From the cell containing the given text, extract its center point as [X, Y] coordinate. 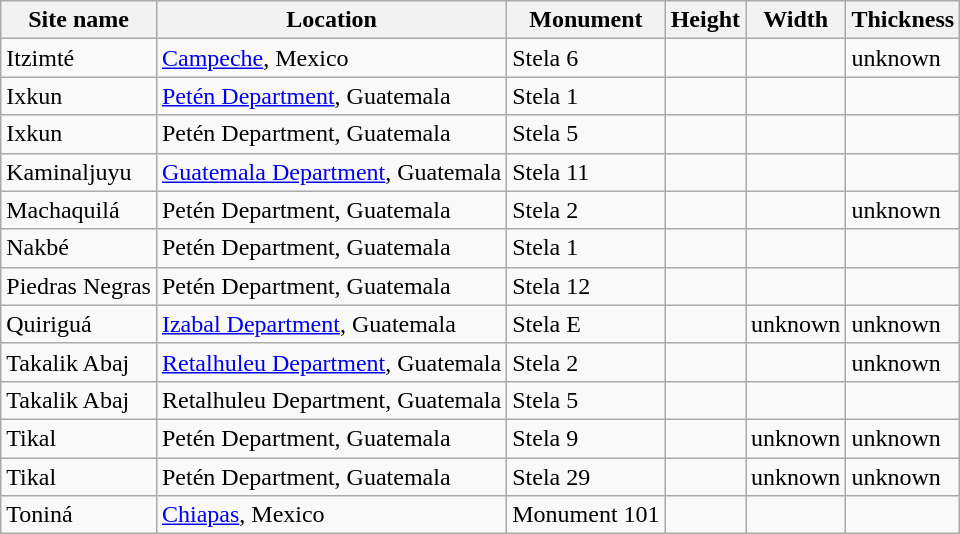
Height [705, 20]
Width [796, 20]
Stela 11 [586, 172]
Piedras Negras [79, 286]
Kaminaljuyu [79, 172]
Site name [79, 20]
Itzimté [79, 58]
Thickness [903, 20]
Nakbé [79, 248]
Location [331, 20]
Toniná [79, 515]
Stela E [586, 324]
Chiapas, Mexico [331, 515]
Machaquilá [79, 210]
Izabal Department, Guatemala [331, 324]
Guatemala Department, Guatemala [331, 172]
Campeche, Mexico [331, 58]
Stela 12 [586, 286]
Stela 29 [586, 477]
Stela 6 [586, 58]
Stela 9 [586, 438]
Monument [586, 20]
Monument 101 [586, 515]
Quiriguá [79, 324]
